Scan for the cell matching the given text and deliver its (x, y) coordinate at center. 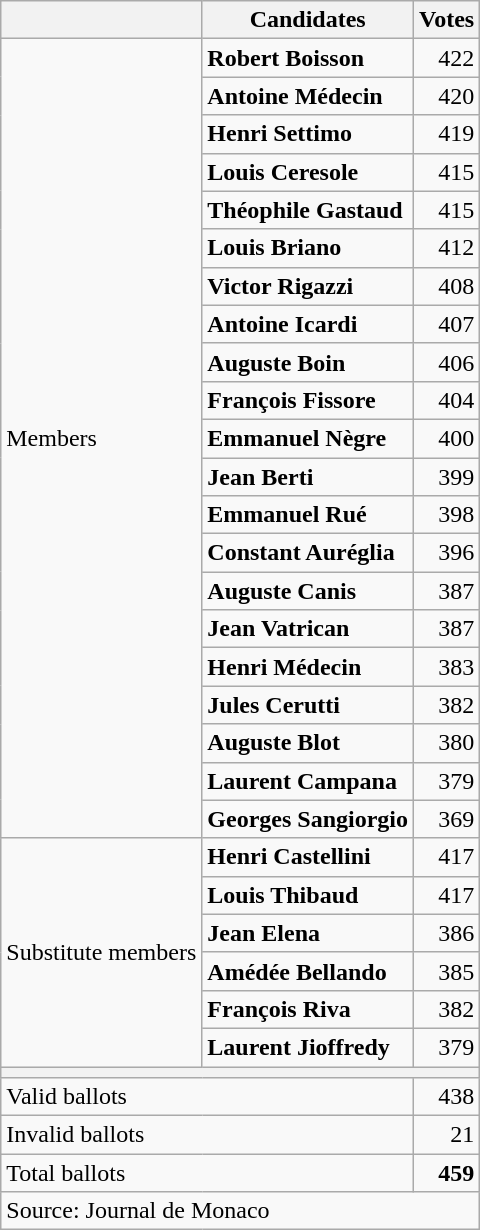
Auguste Canis (308, 591)
386 (447, 933)
408 (447, 286)
Jean Vatrican (308, 629)
Auguste Blot (308, 743)
Emmanuel Rué (308, 515)
Laurent Jioffredy (308, 1047)
Auguste Boin (308, 362)
Jean Elena (308, 933)
Laurent Campana (308, 781)
Louis Ceresole (308, 172)
Jean Berti (308, 477)
Théophile Gastaud (308, 210)
396 (447, 553)
Henri Castellini (308, 857)
Louis Thibaud (308, 895)
Valid ballots (208, 1097)
Amédée Bellando (308, 971)
419 (447, 134)
398 (447, 515)
Source: Journal de Monaco (240, 1211)
Henri Médecin (308, 667)
380 (447, 743)
François Riva (308, 1009)
21 (447, 1135)
Antoine Médecin (308, 96)
400 (447, 438)
412 (447, 248)
Georges Sangiorgio (308, 819)
Constant Auréglia (308, 553)
Jules Cerutti (308, 705)
422 (447, 58)
459 (447, 1173)
Substitute members (102, 952)
369 (447, 819)
420 (447, 96)
399 (447, 477)
Emmanuel Nègre (308, 438)
438 (447, 1097)
Candidates (308, 20)
Total ballots (208, 1173)
Henri Settimo (308, 134)
383 (447, 667)
407 (447, 324)
Antoine Icardi (308, 324)
Robert Boisson (308, 58)
Members (102, 438)
François Fissore (308, 400)
Louis Briano (308, 248)
Victor Rigazzi (308, 286)
385 (447, 971)
406 (447, 362)
Invalid ballots (208, 1135)
Votes (447, 20)
404 (447, 400)
